Return [x, y] of the center of cell containing provided text 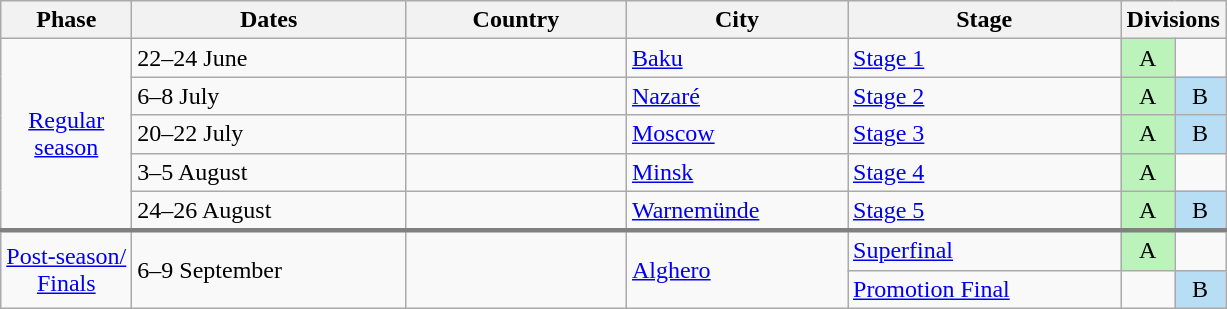
Phase [66, 20]
Stage 3 [985, 134]
20–22 July [269, 134]
Warnemünde [736, 211]
Minsk [736, 172]
22–24 June [269, 58]
6–8 July [269, 96]
Stage 1 [985, 58]
Nazaré [736, 96]
Stage [985, 20]
Promotion Final [985, 289]
3–5 August [269, 172]
Moscow [736, 134]
Regularseason [66, 135]
Alghero [736, 270]
Dates [269, 20]
City [736, 20]
Stage 5 [985, 211]
Baku [736, 58]
6–9 September [269, 270]
Divisions [1173, 20]
Country [516, 20]
Superfinal [985, 251]
24–26 August [269, 211]
Stage 2 [985, 96]
Post-season/Finals [66, 270]
Stage 4 [985, 172]
